Output the (X, Y) coordinate of the center of the cell containing the given text.  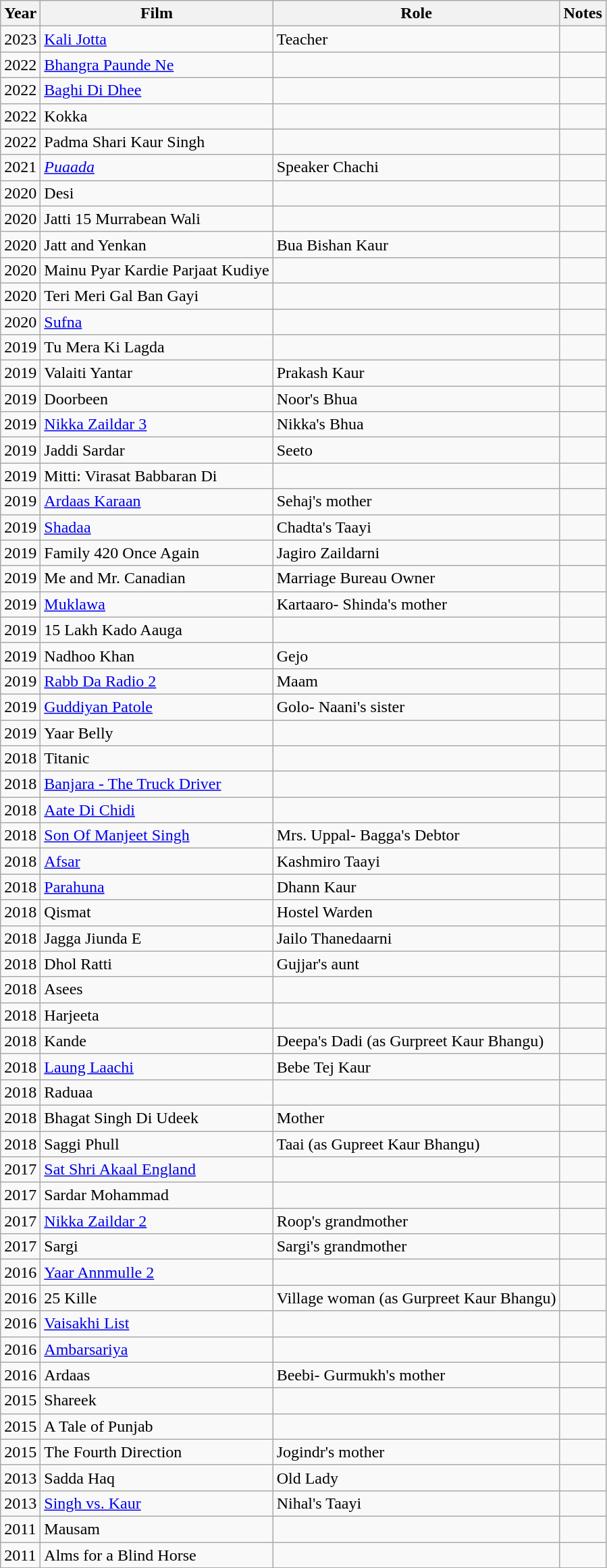
Muklawa (157, 604)
Puaada (157, 167)
Desi (157, 193)
Sehaj's mother (416, 502)
Yaar Annmulle 2 (157, 1272)
Kali Jotta (157, 39)
Asees (157, 990)
Shadaa (157, 527)
Mainu Pyar Kardie Parjaat Kudiye (157, 270)
Roop's grandmother (416, 1221)
Dhann Kaur (416, 887)
Ambarsariya (157, 1349)
Jagga Jiunda E (157, 938)
Ardaas Karaan (157, 502)
15 Lakh Kado Aauga (157, 630)
A Tale of Punjab (157, 1426)
Bhangra Paunde Ne (157, 65)
Kashmiro Taayi (416, 861)
Maam (416, 681)
Jailo Thanedaarni (416, 938)
Nikka Zaildar 2 (157, 1221)
Nadhoo Khan (157, 655)
Film (157, 13)
Singh vs. Kaur (157, 1503)
2021 (20, 167)
Doorbeen (157, 399)
Chadta's Taayi (416, 527)
Me and Mr. Canadian (157, 578)
Bebe Tej Kaur (416, 1066)
Saggi Phull (157, 1144)
Sufna (157, 322)
Parahuna (157, 887)
Role (416, 13)
Old Lady (416, 1478)
Jatti 15 Murrabean Wali (157, 219)
Tu Mera Ki Lagda (157, 348)
Seeto (416, 450)
Beebi- Gurmukh's mother (416, 1375)
Sadda Haq (157, 1478)
Harjeeta (157, 1015)
Baghi Di Dhee (157, 90)
Mausam (157, 1529)
Mitti: Virasat Babbaran Di (157, 476)
Sardar Mohammad (157, 1195)
Taai (as Gupreet Kaur Bhangu) (416, 1144)
Deepa's Dadi (as Gurpreet Kaur Bhangu) (416, 1041)
Aate Di Chidi (157, 810)
Vaisakhi List (157, 1324)
Family 420 Once Again (157, 553)
25 Kille (157, 1298)
Notes (583, 13)
Raduaa (157, 1092)
Hostel Warden (416, 913)
Sargi's grandmother (416, 1247)
Golo- Naani's sister (416, 707)
Qismat (157, 913)
Kande (157, 1041)
Sargi (157, 1247)
Prakash Kaur (416, 373)
Rabb Da Radio 2 (157, 681)
Nikka's Bhua (416, 425)
Shareek (157, 1401)
Dhol Ratti (157, 964)
Noor's Bhua (416, 399)
Yaar Belly (157, 732)
Ardaas (157, 1375)
Titanic (157, 759)
Bhagat Singh Di Udeek (157, 1118)
Jaddi Sardar (157, 450)
Jatt and Yenkan (157, 244)
Guddiyan Patole (157, 707)
Son Of Manjeet Singh (157, 836)
Year (20, 13)
Gejo (416, 655)
Gujjar's aunt (416, 964)
Kartaaro- Shinda's mother (416, 604)
Banjara - The Truck Driver (157, 784)
Speaker Chachi (416, 167)
Jagiro Zaildarni (416, 553)
The Fourth Direction (157, 1452)
Teacher (416, 39)
Afsar (157, 861)
Padma Shari Kaur Singh (157, 142)
Bua Bishan Kaur (416, 244)
Alms for a Blind Horse (157, 1555)
Marriage Bureau Owner (416, 578)
Mrs. Uppal- Bagga's Debtor (416, 836)
Laung Laachi (157, 1066)
Village woman (as Gurpreet Kaur Bhangu) (416, 1298)
2023 (20, 39)
Sat Shri Akaal England (157, 1170)
Jogindr's mother (416, 1452)
Nikka Zaildar 3 (157, 425)
Mother (416, 1118)
Valaiti Yantar (157, 373)
Kokka (157, 116)
Nihal's Taayi (416, 1503)
Teri Meri Gal Ban Gayi (157, 296)
